Extract the (x, y) coordinate from the center of the cell holding the provided text.  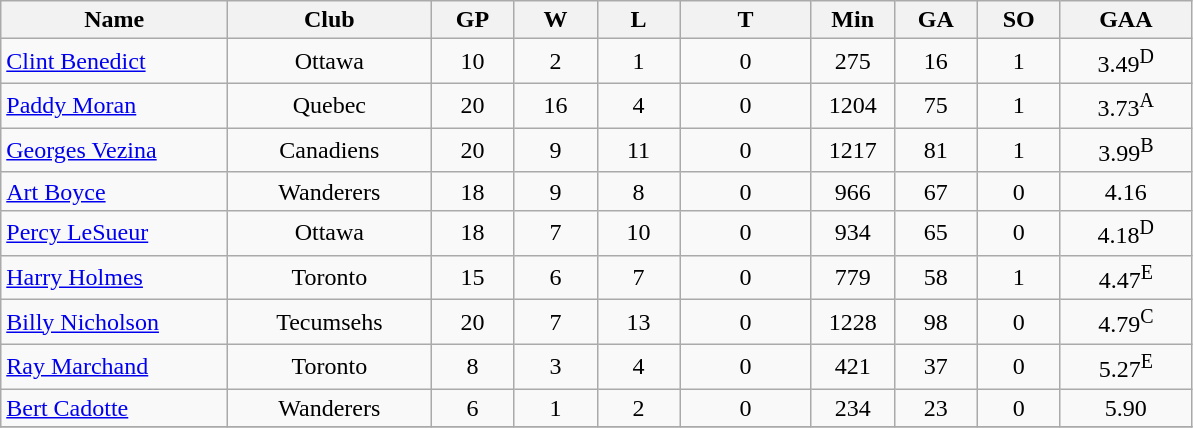
1204 (852, 106)
Club (330, 20)
T (746, 20)
966 (852, 191)
37 (936, 366)
75 (936, 106)
58 (936, 278)
Percy LeSueur (114, 234)
Harry Holmes (114, 278)
4.18D (1126, 234)
SO (1018, 20)
Name (114, 20)
GAA (1126, 20)
L (638, 20)
234 (852, 408)
Quebec (330, 106)
Min (852, 20)
421 (852, 366)
Georges Vezina (114, 150)
4.47E (1126, 278)
5.27E (1126, 366)
Billy Nicholson (114, 322)
779 (852, 278)
Clint Benedict (114, 62)
1228 (852, 322)
Tecumsehs (330, 322)
4.79C (1126, 322)
Paddy Moran (114, 106)
3.99B (1126, 150)
23 (936, 408)
W (556, 20)
Art Boyce (114, 191)
13 (638, 322)
1217 (852, 150)
GA (936, 20)
65 (936, 234)
3.49D (1126, 62)
Canadiens (330, 150)
934 (852, 234)
Ray Marchand (114, 366)
GP (472, 20)
81 (936, 150)
3.73A (1126, 106)
11 (638, 150)
67 (936, 191)
5.90 (1126, 408)
275 (852, 62)
Bert Cadotte (114, 408)
15 (472, 278)
98 (936, 322)
3 (556, 366)
4.16 (1126, 191)
